Capture the cell that displays the provided text and extract its [X, Y] central coordinate. 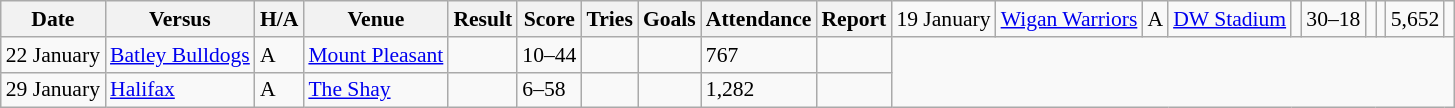
22 January [53, 55]
767 [759, 55]
Attendance [759, 19]
Tries [609, 19]
Mount Pleasant [376, 55]
10–44 [549, 55]
The Shay [376, 90]
Report [854, 19]
19 January [943, 19]
29 January [53, 90]
Halifax [180, 90]
6–58 [549, 90]
Versus [180, 19]
Goals [670, 19]
Date [53, 19]
30–18 [1333, 19]
DW Stadium [1230, 19]
Result [482, 19]
Batley Bulldogs [180, 55]
Wigan Warriors [1070, 19]
1,282 [759, 90]
H/A [280, 19]
Score [549, 19]
5,652 [1416, 19]
Venue [376, 19]
